For the text-containing cell, return its midpoint in [x, y] coordinate format. 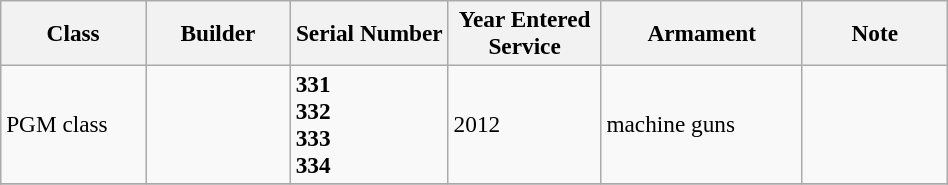
Builder [218, 32]
PGM class [74, 124]
Serial Number [369, 32]
Year Entered Service [524, 32]
Class [74, 32]
331332333334 [369, 124]
machine guns [702, 124]
Armament [702, 32]
Note [874, 32]
2012 [524, 124]
